Search for the cell housing the specified text and yield its [x, y] center coordinate. 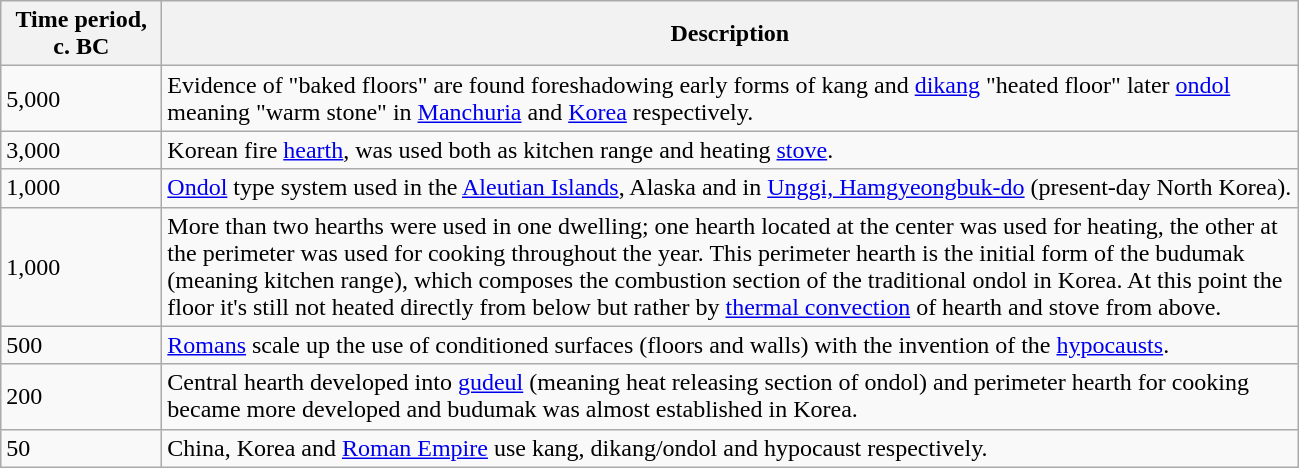
Time period, c. BC [82, 34]
Romans scale up the use of conditioned surfaces (floors and walls) with the invention of the hypocausts. [730, 345]
China, Korea and Roman Empire use kang, dikang/ondol and hypocaust respectively. [730, 448]
3,000 [82, 150]
Ondol type system used in the Aleutian Islands, Alaska and in Unggi, Hamgyeongbuk-do (present-day North Korea). [730, 188]
500 [82, 345]
200 [82, 396]
Description [730, 34]
5,000 [82, 98]
Korean fire hearth, was used both as kitchen range and heating stove. [730, 150]
50 [82, 448]
